Extract the (X, Y) coordinate from the center of the cell holding the provided text.  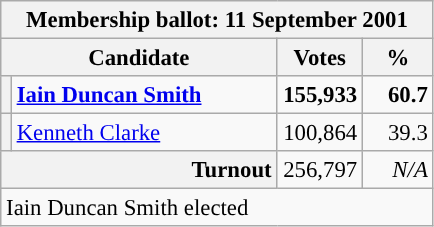
Kenneth Clarke (144, 133)
Iain Duncan Smith elected (217, 208)
Candidate (139, 58)
39.3 (398, 133)
60.7 (398, 95)
Iain Duncan Smith (144, 95)
155,933 (320, 95)
256,797 (320, 170)
100,864 (320, 133)
% (398, 58)
Votes (320, 58)
N/A (398, 170)
Turnout (139, 170)
Membership ballot: 11 September 2001 (217, 20)
